Return (X, Y) of the center of cell containing provided text 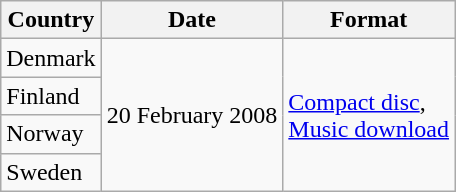
20 February 2008 (192, 115)
Country (51, 20)
Date (192, 20)
Format (369, 20)
Finland (51, 96)
Sweden (51, 172)
Compact disc,Music download (369, 115)
Denmark (51, 58)
Norway (51, 134)
